Extract the (X, Y) coordinate from the center of the cell holding the provided text.  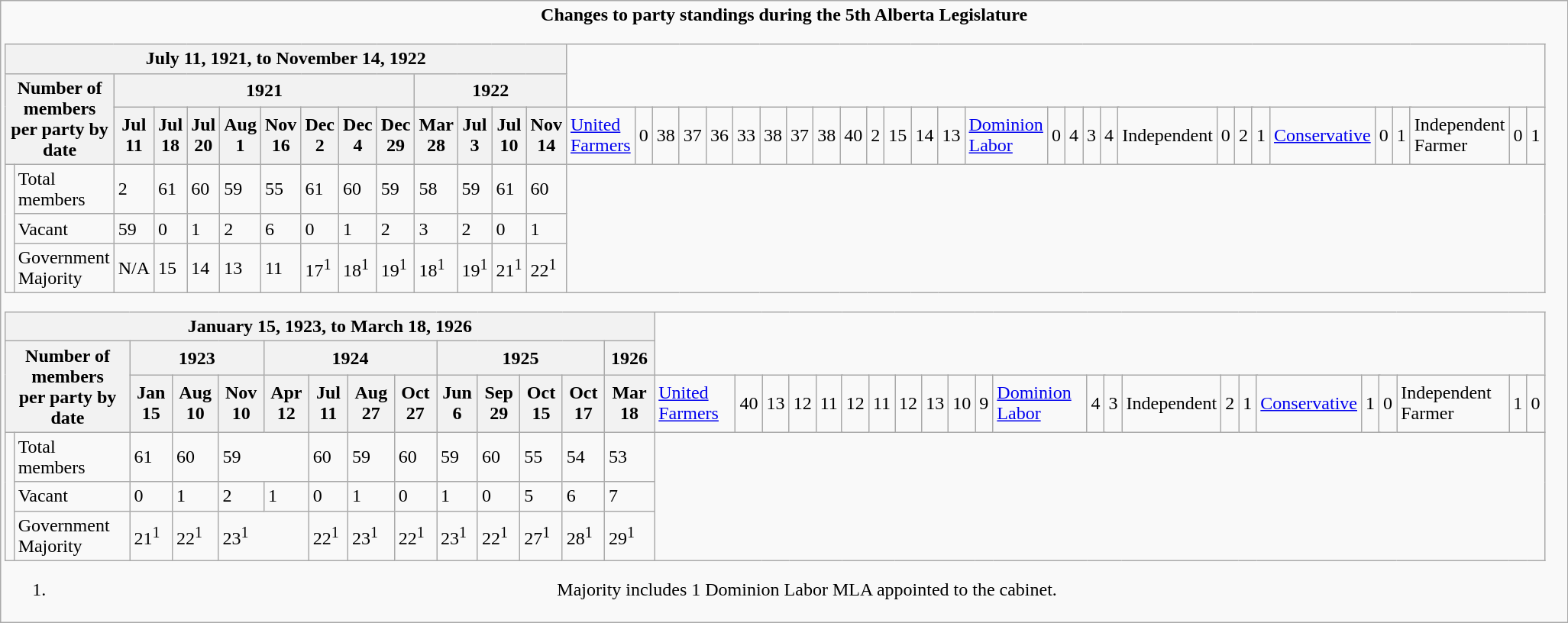
5 (541, 496)
Dec 29 (396, 136)
Nov 14 (546, 136)
Jul 20 (203, 136)
Dec 2 (320, 136)
Aug 10 (196, 403)
Mar 28 (436, 136)
281 (584, 536)
1924 (350, 358)
Mar 18 (629, 403)
Oct 15 (541, 403)
July 11, 1921, to November 14, 1922 (286, 59)
Nov 16 (280, 136)
271 (541, 536)
Aug 1 (241, 136)
54 (584, 457)
Jul 10 (509, 136)
53 (629, 457)
36 (719, 136)
Jun 6 (457, 403)
Jul 3 (475, 136)
1925 (521, 358)
1922 (490, 90)
Aug 27 (371, 403)
7 (629, 496)
1921 (264, 90)
171 (320, 267)
1926 (629, 358)
Dec 4 (358, 136)
291 (629, 536)
January 15, 1923, to March 18, 1926 (330, 327)
10 (962, 403)
Sep 29 (498, 403)
9 (984, 403)
58 (436, 189)
N/A (134, 267)
1923 (197, 358)
Jan 15 (151, 403)
Jul 18 (171, 136)
Oct 17 (584, 403)
Oct 27 (415, 403)
33 (745, 136)
Apr 12 (286, 403)
Nov 10 (241, 403)
